From the cell containing the given text, extract its center point as (X, Y) coordinate. 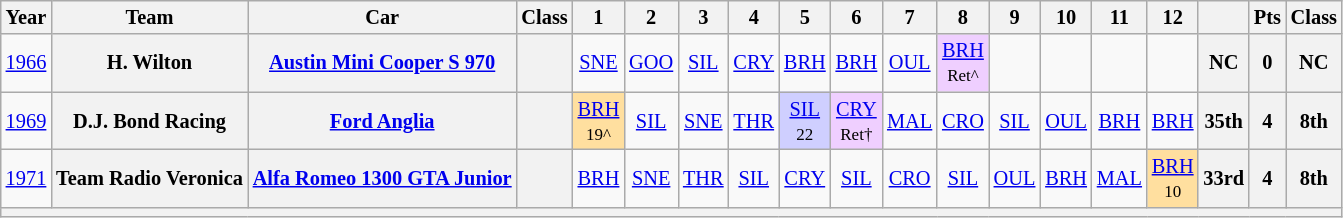
Alfa Romeo 1300 GTA Junior (382, 178)
10 (1066, 17)
1966 (26, 63)
Car (382, 17)
9 (1015, 17)
D.J. Bond Racing (150, 121)
Ford Anglia (382, 121)
BRH10 (1173, 178)
Pts (1268, 17)
1971 (26, 178)
Team Radio Veronica (150, 178)
35th (1223, 121)
0 (1268, 63)
GOO (651, 63)
BRHRet^ (963, 63)
2 (651, 17)
CRYRet† (857, 121)
5 (805, 17)
12 (1173, 17)
Team (150, 17)
7 (910, 17)
SIL22 (805, 121)
8 (963, 17)
1 (599, 17)
1969 (26, 121)
11 (1120, 17)
Year (26, 17)
H. Wilton (150, 63)
Austin Mini Cooper S 970 (382, 63)
BRH19^ (599, 121)
6 (857, 17)
33rd (1223, 178)
3 (703, 17)
